For the text-containing cell, return its midpoint in [x, y] coordinate format. 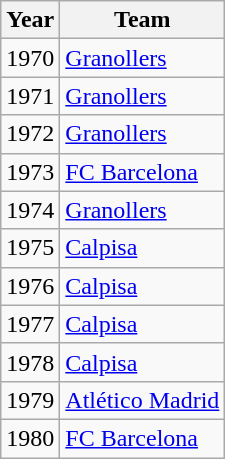
1971 [30, 96]
Year [30, 20]
1973 [30, 172]
1972 [30, 134]
1979 [30, 400]
1977 [30, 324]
1976 [30, 286]
1975 [30, 248]
Team [142, 20]
1978 [30, 362]
Atlético Madrid [142, 400]
1980 [30, 438]
1974 [30, 210]
1970 [30, 58]
